From the cell containing the given text, extract its center point as (x, y) coordinate. 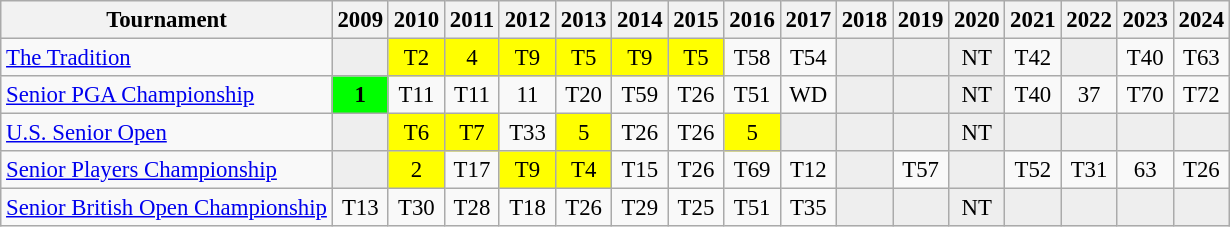
U.S. Senior Open (166, 133)
T59 (640, 95)
T29 (640, 208)
T33 (527, 133)
T12 (808, 170)
T58 (752, 58)
T20 (584, 95)
11 (527, 95)
1 (360, 95)
2 (416, 170)
2020 (977, 20)
T54 (808, 58)
4 (472, 58)
2021 (1033, 20)
T72 (1201, 95)
2018 (864, 20)
Senior British Open Championship (166, 208)
T28 (472, 208)
2023 (1145, 20)
T25 (696, 208)
T63 (1201, 58)
T70 (1145, 95)
T6 (416, 133)
T35 (808, 208)
2010 (416, 20)
T52 (1033, 170)
T69 (752, 170)
2017 (808, 20)
WD (808, 95)
T4 (584, 170)
2012 (527, 20)
T30 (416, 208)
T7 (472, 133)
63 (1145, 170)
2013 (584, 20)
The Tradition (166, 58)
T17 (472, 170)
T42 (1033, 58)
T13 (360, 208)
Tournament (166, 20)
T15 (640, 170)
T31 (1089, 170)
2022 (1089, 20)
Senior Players Championship (166, 170)
Senior PGA Championship (166, 95)
T57 (920, 170)
2024 (1201, 20)
2009 (360, 20)
2015 (696, 20)
T18 (527, 208)
2011 (472, 20)
T2 (416, 58)
2014 (640, 20)
2019 (920, 20)
2016 (752, 20)
37 (1089, 95)
